Return the [x, y] coordinate for the center point of the cell that contains the specified text.  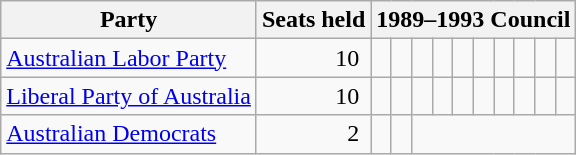
Australian Democrats [129, 134]
Party [129, 20]
Australian Labor Party [129, 58]
1989–1993 Council [474, 20]
Liberal Party of Australia [129, 96]
2 [313, 134]
Seats held [313, 20]
